For the text-containing cell, return its midpoint in [X, Y] coordinate format. 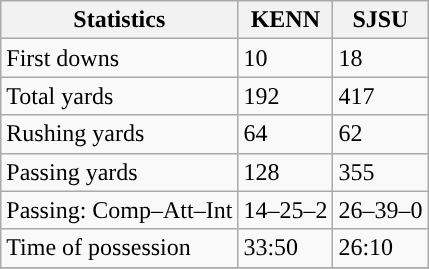
64 [286, 134]
18 [380, 58]
355 [380, 172]
417 [380, 96]
192 [286, 96]
KENN [286, 20]
128 [286, 172]
Passing: Comp–Att–Int [120, 210]
Passing yards [120, 172]
Time of possession [120, 248]
First downs [120, 58]
62 [380, 134]
26:10 [380, 248]
26–39–0 [380, 210]
10 [286, 58]
33:50 [286, 248]
SJSU [380, 20]
Total yards [120, 96]
Statistics [120, 20]
14–25–2 [286, 210]
Rushing yards [120, 134]
